Output the (X, Y) coordinate of the center of the cell containing the given text.  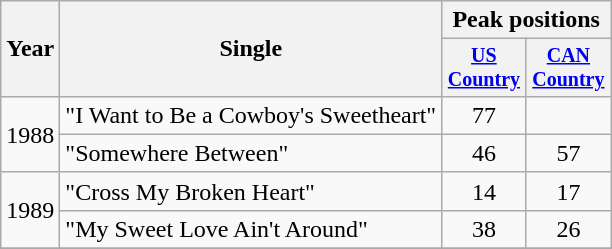
26 (568, 229)
US Country (484, 68)
"My Sweet Love Ain't Around" (251, 229)
14 (484, 191)
1989 (30, 210)
1988 (30, 134)
"Somewhere Between" (251, 153)
"I Want to Be a Cowboy's Sweetheart" (251, 115)
"Cross My Broken Heart" (251, 191)
38 (484, 229)
Peak positions (526, 20)
CAN Country (568, 68)
46 (484, 153)
77 (484, 115)
57 (568, 153)
17 (568, 191)
Year (30, 49)
Single (251, 49)
